Return [X, Y] of the center of cell containing provided text 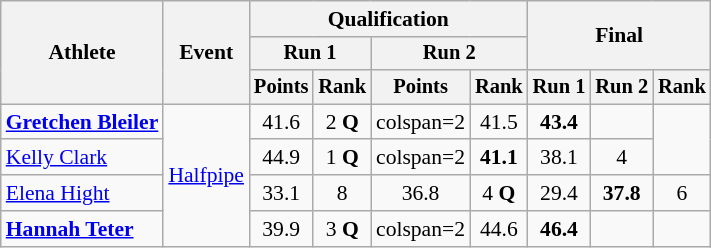
Qualification [388, 19]
Final [620, 36]
Elena Hight [82, 193]
33.1 [281, 193]
8 [342, 193]
38.1 [560, 158]
41.6 [281, 122]
6 [682, 193]
Event [206, 52]
29.4 [560, 193]
37.8 [622, 193]
4 Q [499, 193]
Athlete [82, 52]
Halfpipe [206, 175]
Hannah Teter [82, 229]
46.4 [560, 229]
44.6 [499, 229]
Kelly Clark [82, 158]
4 [622, 158]
1 Q [342, 158]
44.9 [281, 158]
41.1 [499, 158]
2 Q [342, 122]
39.9 [281, 229]
43.4 [560, 122]
3 Q [342, 229]
36.8 [420, 193]
Gretchen Bleiler [82, 122]
41.5 [499, 122]
